Identify which cell holds the provided text, then report its [x, y] central coordinate. 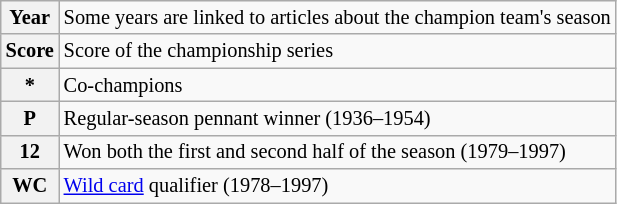
Won both the first and second half of the season (1979–1997) [338, 152]
Regular-season pennant winner (1936–1954) [338, 118]
Some years are linked to articles about the champion team's season [338, 17]
Year [30, 17]
Co-champions [338, 85]
P [30, 118]
Score [30, 51]
* [30, 85]
12 [30, 152]
Wild card qualifier (1978–1997) [338, 186]
WC [30, 186]
Score of the championship series [338, 51]
